From the cell containing the given text, extract its center point as (X, Y) coordinate. 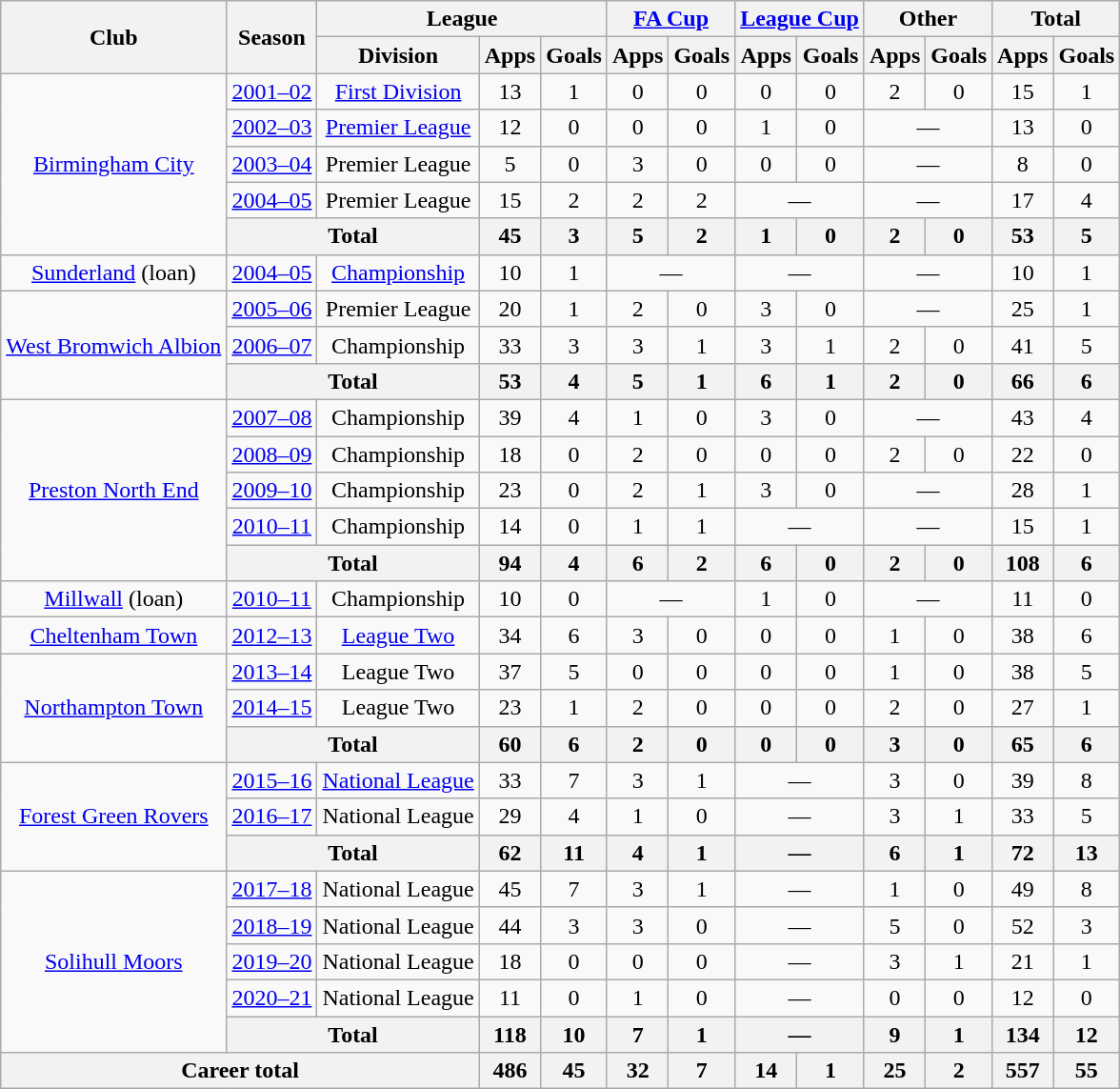
65 (1023, 744)
Career total (240, 1071)
Division (398, 55)
72 (1023, 853)
FA Cup (670, 19)
Preston North End (114, 490)
Millwall (loan) (114, 599)
2002–03 (272, 128)
2014–15 (272, 708)
League Cup (800, 19)
2017–18 (272, 889)
2008–09 (272, 454)
Solihull Moors (114, 961)
2005–06 (272, 309)
94 (510, 563)
34 (510, 635)
9 (894, 1034)
League (462, 19)
2013–14 (272, 672)
37 (510, 672)
22 (1023, 454)
2003–04 (272, 164)
21 (1023, 961)
Forest Green Rovers (114, 817)
Club (114, 37)
486 (510, 1071)
Birmingham City (114, 164)
2016–17 (272, 817)
2009–10 (272, 491)
118 (510, 1034)
66 (1023, 381)
2019–20 (272, 961)
108 (1023, 563)
43 (1023, 417)
Season (272, 37)
2006–07 (272, 345)
20 (510, 309)
Northampton Town (114, 708)
2020–21 (272, 998)
2001–02 (272, 91)
62 (510, 853)
41 (1023, 345)
Cheltenham Town (114, 635)
2015–16 (272, 780)
134 (1023, 1034)
27 (1023, 708)
44 (510, 925)
32 (637, 1071)
49 (1023, 889)
2012–13 (272, 635)
557 (1023, 1071)
52 (1023, 925)
29 (510, 817)
Sunderland (loan) (114, 272)
55 (1087, 1071)
First Division (398, 91)
2007–08 (272, 417)
Other (928, 19)
West Bromwich Albion (114, 345)
17 (1023, 200)
60 (510, 744)
28 (1023, 491)
2018–19 (272, 925)
